Scan for the cell matching the given text and deliver its [X, Y] coordinate at center. 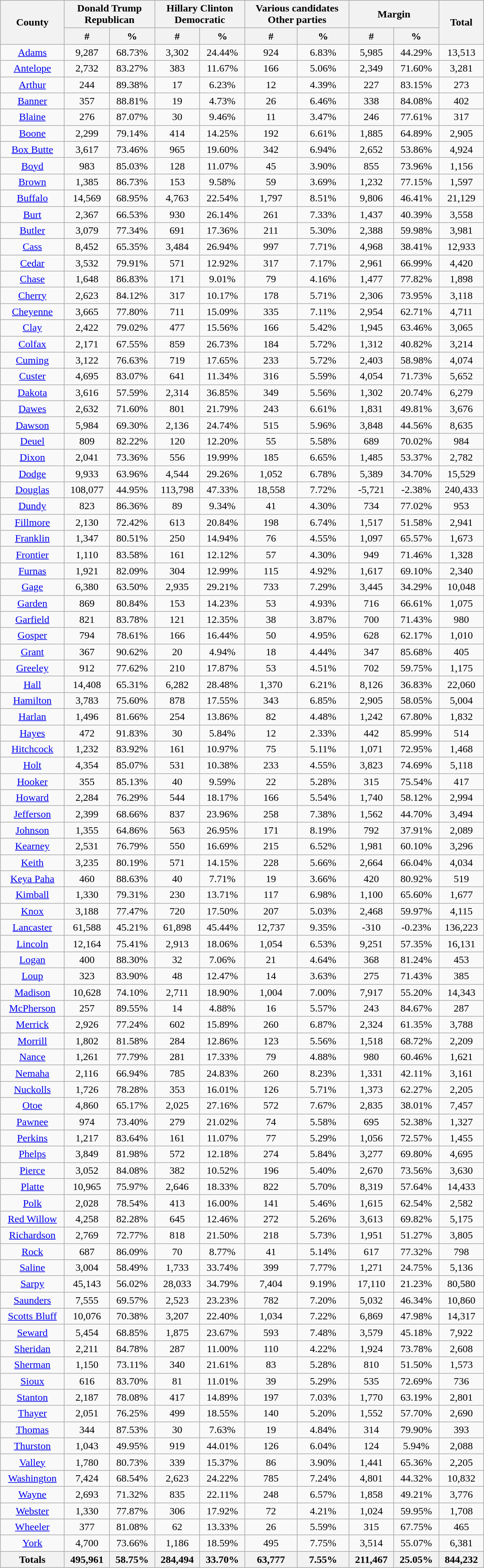
17.50% [222, 911]
68.73% [132, 52]
Cedar [32, 263]
66.94% [132, 1073]
3,122 [87, 360]
687 [87, 1251]
21.79% [222, 409]
68.54% [132, 1478]
1,562 [371, 814]
Red Willow [32, 1219]
3,445 [371, 587]
736 [461, 1381]
3,665 [87, 312]
64.86% [132, 830]
Lancaster [32, 927]
7,424 [87, 1478]
531 [177, 765]
79.14% [132, 133]
4.73% [222, 101]
1,150 [87, 1365]
953 [461, 506]
69.82% [416, 1219]
6.87% [323, 1025]
73.96% [416, 166]
2,088 [461, 1446]
3,558 [461, 214]
4,763 [177, 198]
5,004 [461, 700]
81 [177, 1381]
9.19% [323, 1284]
83.27% [132, 69]
6,381 [461, 1543]
73.46% [132, 149]
2,340 [461, 571]
15.89% [222, 1025]
1,921 [87, 571]
60.10% [416, 846]
5.66% [323, 863]
7,555 [87, 1300]
4,801 [371, 1478]
13.86% [222, 717]
2,711 [177, 992]
Webster [32, 1511]
1,780 [87, 1462]
83.92% [132, 749]
85.07% [132, 765]
258 [271, 814]
14.25% [222, 133]
460 [87, 879]
3,277 [371, 1154]
70.02% [416, 441]
810 [371, 1365]
14.23% [222, 603]
1,110 [87, 555]
Totals [32, 1559]
7.00% [323, 992]
499 [177, 1413]
121 [177, 619]
2,582 [461, 1203]
248 [271, 1494]
720 [177, 911]
Frontier [32, 555]
18.33% [222, 1187]
York [32, 1543]
21,129 [461, 198]
25.05% [416, 1559]
45.21% [132, 927]
66.53% [132, 214]
68.66% [132, 814]
Hillary ClintonDemocratic [200, 14]
5.20% [323, 1413]
4.22% [323, 1349]
38.41% [416, 247]
115 [271, 571]
34.79% [222, 1284]
17.65% [222, 360]
965 [177, 149]
184 [271, 344]
56.02% [132, 1284]
Dawes [32, 409]
Keith [32, 863]
6.74% [323, 522]
55.07% [416, 1543]
2,089 [461, 830]
1,312 [371, 344]
10.38% [222, 765]
9.01% [222, 279]
Garden [32, 603]
3,676 [461, 409]
3,188 [87, 911]
8,635 [461, 425]
90.62% [132, 652]
1,518 [371, 1041]
65.36% [416, 1462]
80.92% [416, 879]
88.63% [132, 879]
4.64% [323, 960]
47.33% [222, 490]
997 [271, 247]
3,532 [87, 263]
1,648 [87, 279]
81.98% [132, 1154]
Margin [394, 14]
338 [371, 101]
2,209 [461, 1041]
844,232 [461, 1559]
87.07% [132, 117]
46.41% [416, 198]
3.66% [323, 879]
7,917 [371, 992]
3,805 [461, 1235]
27.16% [222, 1106]
2,961 [371, 263]
-0.23% [416, 927]
7.29% [323, 587]
82.09% [132, 571]
76.29% [132, 798]
Saunders [32, 1300]
5.14% [323, 1251]
15.56% [222, 328]
420 [371, 879]
58.49% [132, 1268]
28.48% [222, 684]
59.97% [416, 911]
59.98% [416, 231]
Donald TrumpRepublican [109, 14]
3,484 [177, 247]
5,136 [461, 1268]
377 [87, 1527]
514 [461, 733]
73.40% [132, 1122]
1,441 [371, 1462]
22,060 [461, 684]
57.59% [132, 393]
198 [271, 522]
495 [271, 1543]
24.22% [222, 1478]
9.34% [222, 506]
2.33% [323, 733]
Washington [32, 1478]
51.27% [416, 1235]
1,924 [371, 1349]
10,965 [87, 1187]
2,732 [87, 69]
4,700 [87, 1543]
279 [177, 1122]
57.64% [416, 1187]
40.39% [416, 214]
1,455 [461, 1138]
14.89% [222, 1397]
4.39% [323, 85]
78.08% [132, 1397]
Hayes [32, 733]
1,468 [461, 749]
983 [87, 166]
22.54% [222, 198]
49.95% [132, 1446]
442 [371, 733]
78.54% [132, 1203]
801 [177, 409]
85.68% [416, 652]
69.10% [416, 571]
6.53% [323, 943]
3,494 [461, 814]
6.21% [323, 684]
273 [461, 85]
1,621 [461, 1057]
192 [271, 133]
81.08% [132, 1527]
254 [177, 717]
7.67% [323, 1106]
79.90% [416, 1430]
80.51% [132, 539]
702 [371, 668]
73.11% [132, 1365]
26.95% [222, 830]
405 [461, 652]
210 [177, 668]
81.58% [132, 1041]
59.75% [416, 668]
24.83% [222, 1073]
10,832 [461, 1478]
1,885 [371, 133]
22.11% [222, 1494]
4,924 [461, 149]
4,860 [87, 1106]
3,281 [461, 69]
Otoe [32, 1106]
Madison [32, 992]
61.35% [416, 1025]
68.72% [416, 1041]
924 [271, 52]
Gage [32, 587]
49.81% [416, 409]
82.22% [132, 441]
66.99% [416, 263]
1,075 [461, 603]
1,615 [371, 1203]
11.67% [222, 69]
1,242 [371, 717]
5,984 [87, 425]
197 [271, 1397]
77.80% [132, 312]
5.03% [323, 911]
51.58% [416, 522]
5.30% [323, 231]
3,207 [177, 1316]
78.28% [132, 1089]
5.11% [323, 749]
12.12% [222, 555]
38 [271, 619]
5.73% [323, 1235]
17.92% [222, 1511]
641 [177, 376]
16.01% [222, 1089]
-5,721 [371, 490]
23.23% [222, 1300]
1,271 [371, 1268]
1,485 [371, 457]
2,646 [177, 1187]
207 [271, 911]
Johnson [32, 830]
453 [461, 960]
617 [371, 1251]
McPherson [32, 1009]
123 [271, 1041]
58.12% [416, 798]
628 [371, 636]
Nance [32, 1057]
Stanton [32, 1397]
823 [87, 506]
40.82% [416, 344]
1,347 [87, 539]
Sheridan [32, 1349]
3,616 [87, 393]
74.69% [416, 765]
33.74% [222, 1268]
124 [371, 1446]
211,467 [371, 1559]
272 [271, 1219]
140 [271, 1413]
91.83% [132, 733]
593 [271, 1333]
1,708 [461, 1511]
719 [177, 360]
4.84% [323, 1430]
385 [461, 976]
45.44% [222, 927]
7.24% [323, 1478]
83.58% [132, 555]
822 [271, 1187]
65.31% [132, 684]
4,544 [177, 474]
Thayer [32, 1413]
7.06% [222, 960]
45.18% [416, 1333]
196 [271, 1170]
12.35% [222, 619]
316 [271, 376]
23.96% [222, 814]
413 [177, 1203]
Thurston [32, 1446]
7.22% [323, 1316]
57 [271, 555]
792 [371, 830]
84.78% [132, 1349]
18.59% [222, 1543]
878 [177, 700]
86.83% [132, 279]
88.81% [132, 101]
Hamilton [32, 700]
1,875 [177, 1333]
544 [177, 798]
28,033 [177, 1284]
Cass [32, 247]
18.55% [222, 1413]
343 [271, 700]
613 [177, 522]
84.67% [416, 1009]
73.78% [416, 1349]
12.46% [222, 1219]
Nemaha [32, 1073]
912 [87, 668]
6.23% [222, 85]
1,373 [371, 1089]
3,776 [461, 1494]
77.82% [416, 279]
10.52% [222, 1170]
113,798 [177, 490]
Box Butte [32, 149]
3,118 [461, 295]
339 [177, 1462]
86 [271, 1462]
798 [461, 1251]
17,110 [371, 1284]
Various candidatesOther parties [297, 14]
-310 [371, 927]
2,025 [177, 1106]
355 [87, 782]
83.70% [132, 1381]
1,797 [271, 198]
76.63% [132, 360]
5,652 [461, 376]
58.05% [416, 700]
1,770 [371, 1397]
3,981 [461, 231]
9,287 [87, 52]
1,617 [371, 571]
10,048 [461, 587]
1,186 [177, 1543]
72.57% [416, 1138]
17.87% [222, 668]
16 [271, 1009]
218 [271, 1235]
1,327 [461, 1122]
3.69% [323, 182]
20.74% [416, 393]
62.27% [416, 1089]
9.58% [222, 182]
Wheeler [32, 1527]
65.17% [132, 1106]
Phelps [32, 1154]
Antelope [32, 69]
74.10% [132, 992]
16.69% [222, 846]
3.47% [323, 117]
3,004 [87, 1268]
Burt [32, 214]
349 [271, 393]
22.40% [222, 1316]
399 [271, 1268]
21.02% [222, 1122]
44.32% [416, 1478]
1,052 [271, 474]
314 [371, 1430]
Sarpy [32, 1284]
18,558 [271, 490]
71.46% [416, 555]
80.84% [132, 603]
24.74% [222, 425]
77.32% [416, 1251]
80.73% [132, 1462]
69.80% [416, 1154]
12,933 [461, 247]
15.37% [222, 1462]
72 [271, 1511]
80.19% [132, 863]
10.97% [222, 749]
18 [271, 652]
14,343 [461, 992]
47.98% [416, 1316]
5.06% [323, 69]
53.86% [416, 149]
29.21% [222, 587]
Garfield [32, 619]
Clay [32, 328]
29.26% [222, 474]
Hooker [32, 782]
24.75% [416, 1268]
2,926 [87, 1025]
77 [271, 1138]
Hitchcock [32, 749]
616 [87, 1381]
794 [87, 636]
4,054 [371, 376]
77.61% [416, 117]
11.00% [222, 1349]
75.97% [132, 1187]
733 [271, 587]
402 [461, 101]
9,933 [87, 474]
2,051 [87, 1413]
495,961 [87, 1559]
477 [177, 328]
14.94% [222, 539]
1,898 [461, 279]
69.57% [132, 1300]
465 [461, 1527]
72.95% [416, 749]
4.44% [323, 652]
89 [177, 506]
261 [271, 214]
400 [87, 960]
61,898 [177, 927]
Adams [32, 52]
59 [271, 182]
89.38% [132, 85]
Douglas [32, 490]
10,860 [461, 1300]
1,034 [271, 1316]
36.85% [222, 393]
68.85% [132, 1333]
2,367 [87, 214]
5,985 [371, 52]
Logan [32, 960]
7.38% [323, 814]
1,004 [271, 992]
2,913 [177, 943]
4.94% [222, 652]
367 [87, 652]
62.17% [416, 636]
83.07% [132, 376]
821 [87, 619]
9.35% [323, 927]
556 [177, 457]
12.47% [222, 976]
984 [461, 441]
211 [271, 231]
70.38% [132, 1316]
4,034 [461, 863]
85.13% [132, 782]
82 [271, 717]
39 [271, 1381]
17.55% [222, 700]
9.46% [222, 117]
59.95% [416, 1511]
63.50% [132, 587]
215 [271, 846]
Sherman [32, 1365]
Arthur [32, 85]
76.79% [132, 846]
335 [271, 312]
Cuming [32, 360]
14,408 [87, 684]
Furnas [32, 571]
869 [87, 603]
77.79% [132, 1057]
Fillmore [32, 522]
15,529 [461, 474]
1,331 [371, 1073]
63.19% [416, 1397]
472 [87, 733]
86.09% [132, 1251]
2,116 [87, 1073]
4,968 [371, 247]
15.09% [222, 312]
1,673 [461, 539]
1,945 [371, 328]
5,032 [371, 1300]
Howard [32, 798]
10,076 [87, 1316]
4,711 [461, 312]
Nuckolls [32, 1089]
809 [87, 441]
4,354 [87, 765]
7.33% [323, 214]
19.99% [222, 457]
11.01% [222, 1381]
974 [87, 1122]
73.36% [132, 457]
711 [177, 312]
36.83% [416, 684]
3,788 [461, 1025]
21.50% [222, 1235]
6,279 [461, 393]
519 [461, 879]
8,452 [87, 247]
Seward [32, 1333]
Sioux [32, 1381]
Jefferson [32, 814]
Deuel [32, 441]
7.63% [222, 1430]
17.33% [222, 1057]
227 [371, 85]
24.44% [222, 52]
3,848 [371, 425]
Platte [32, 1187]
8,126 [371, 684]
7.48% [323, 1333]
89.55% [132, 1009]
1,328 [461, 555]
1,302 [371, 393]
353 [177, 1089]
16.44% [222, 636]
2,782 [461, 457]
4,420 [461, 263]
128 [177, 166]
Boyd [32, 166]
26.73% [222, 344]
14,317 [461, 1316]
10,628 [87, 992]
347 [371, 652]
782 [271, 1300]
83.64% [132, 1138]
5.70% [323, 1187]
1,097 [371, 539]
14,433 [461, 1187]
83.15% [416, 85]
357 [87, 101]
1,573 [461, 1365]
2,399 [87, 814]
1,726 [87, 1089]
855 [371, 166]
12.18% [222, 1154]
2,690 [461, 1413]
6,380 [87, 587]
700 [371, 619]
1,858 [371, 1494]
75 [271, 749]
8.23% [323, 1073]
16,131 [461, 943]
3,214 [461, 344]
45,143 [87, 1284]
62.54% [416, 1203]
3,296 [461, 846]
67.75% [416, 1527]
5,389 [371, 474]
6.52% [323, 846]
Franklin [32, 539]
859 [177, 344]
83.90% [132, 976]
Colfax [32, 344]
32 [177, 960]
Kearney [32, 846]
Harlan [32, 717]
4.48% [323, 717]
1,477 [371, 279]
2,670 [371, 1170]
21.61% [222, 1365]
76.25% [132, 1413]
7.55% [323, 1559]
1,802 [87, 1041]
65.35% [132, 247]
67.80% [416, 717]
Cherry [32, 295]
340 [177, 1365]
60.46% [416, 1057]
645 [177, 1219]
12,737 [271, 927]
Wayne [32, 1494]
66.04% [416, 863]
4,074 [461, 360]
72.69% [416, 1381]
Chase [32, 279]
7.72% [323, 490]
6.46% [323, 101]
1,261 [87, 1057]
12.20% [222, 441]
61,588 [87, 927]
110 [271, 1349]
44.56% [416, 425]
8.77% [222, 1251]
19.60% [222, 149]
57.35% [416, 943]
20.84% [222, 522]
66.61% [416, 603]
2,314 [177, 393]
1,552 [371, 1413]
75.60% [132, 700]
2,187 [87, 1397]
17 [177, 85]
835 [177, 1494]
88.30% [132, 960]
Greeley [32, 668]
117 [271, 895]
67.55% [132, 344]
38.01% [416, 1106]
34.70% [416, 474]
81.24% [416, 960]
7.77% [323, 1268]
344 [87, 1430]
11.34% [222, 376]
79.91% [132, 263]
Blaine [32, 117]
Keya Paha [32, 879]
4.92% [323, 571]
5.26% [323, 1219]
9,251 [371, 943]
Gosper [32, 636]
1,951 [371, 1235]
4,258 [87, 1219]
342 [271, 149]
5.54% [323, 798]
136,223 [461, 927]
Dakota [32, 393]
2,349 [371, 69]
62.71% [416, 312]
4.93% [323, 603]
Polk [32, 1203]
5.40% [323, 1170]
77.87% [132, 1511]
18.06% [222, 943]
9.59% [222, 782]
46.34% [416, 1300]
34.29% [416, 587]
Butler [32, 231]
79.02% [132, 328]
1,832 [461, 717]
33.70% [222, 1559]
1,043 [87, 1446]
178 [271, 295]
383 [177, 69]
63.96% [132, 474]
6.65% [323, 457]
72.77% [132, 1235]
Knox [32, 911]
1,010 [461, 636]
5.42% [323, 328]
Cheyenne [32, 312]
4.21% [323, 1511]
2,403 [371, 360]
3,079 [87, 231]
244 [87, 85]
26.14% [222, 214]
Banner [32, 101]
2,632 [87, 409]
5.96% [323, 425]
3,617 [87, 149]
2,769 [87, 1235]
2,211 [87, 1349]
2,028 [87, 1203]
6.57% [323, 1494]
68.95% [132, 198]
1,517 [371, 522]
23.67% [222, 1333]
2,941 [461, 522]
Hall [32, 684]
2,284 [87, 798]
393 [461, 1430]
2,994 [461, 798]
602 [177, 1025]
3,065 [461, 328]
11 [271, 117]
71.32% [132, 1494]
20 [177, 652]
695 [371, 1122]
7.11% [323, 312]
1,370 [271, 684]
13.71% [222, 895]
Custer [32, 376]
70 [177, 1251]
Buffalo [32, 198]
2,171 [87, 344]
Rock [32, 1251]
77.24% [132, 1025]
Total [461, 22]
2,954 [371, 312]
18.90% [222, 992]
64.89% [416, 133]
7,404 [271, 1284]
86.73% [132, 182]
4.51% [323, 668]
185 [271, 457]
1,385 [87, 182]
5.46% [323, 1203]
230 [177, 895]
1,496 [87, 717]
Thomas [32, 1430]
1,217 [87, 1138]
12.99% [222, 571]
250 [177, 539]
Morrill [32, 1041]
7,457 [461, 1106]
2,608 [461, 1349]
818 [177, 1235]
13.33% [222, 1527]
550 [177, 846]
7.17% [323, 263]
12.86% [222, 1041]
281 [177, 1057]
53.37% [416, 457]
284,494 [177, 1559]
1,156 [461, 166]
246 [371, 117]
8.51% [323, 198]
535 [371, 1381]
Brown [32, 182]
65.57% [416, 539]
Pierce [32, 1170]
75.41% [132, 943]
3,613 [371, 1219]
284 [177, 1041]
2,422 [87, 328]
108,077 [87, 490]
83 [271, 1365]
3,823 [371, 765]
Holt [32, 765]
73.95% [416, 295]
949 [371, 555]
80,580 [461, 1284]
5.94% [416, 1446]
3,579 [371, 1333]
6.04% [323, 1446]
306 [177, 1511]
Richardson [32, 1235]
2,324 [371, 1025]
414 [177, 133]
18.17% [222, 798]
2,136 [177, 425]
71.73% [416, 376]
45 [271, 166]
6,869 [371, 1316]
77.02% [416, 506]
72.42% [132, 522]
77.15% [416, 182]
141 [271, 1203]
Scotts Bluff [32, 1316]
1,831 [371, 409]
6.98% [323, 895]
12.92% [222, 263]
323 [87, 976]
689 [371, 441]
919 [177, 1446]
1,071 [371, 749]
44.70% [416, 814]
1,733 [177, 1268]
74 [271, 1122]
304 [177, 571]
3,849 [87, 1154]
14.15% [222, 863]
7,922 [461, 1333]
3,052 [87, 1170]
78.61% [132, 636]
17.36% [222, 231]
-2.38% [416, 490]
65.60% [416, 895]
1,024 [371, 1511]
73.56% [416, 1170]
3,630 [461, 1170]
Dodge [32, 474]
37.91% [416, 830]
930 [177, 214]
Dixon [32, 457]
4.16% [323, 279]
Loup [32, 976]
63.46% [416, 328]
79.31% [132, 895]
63,777 [271, 1559]
57.70% [416, 1413]
6.78% [323, 474]
120 [177, 441]
1,677 [461, 895]
22 [271, 782]
26.94% [222, 247]
21.23% [416, 1284]
42.11% [416, 1073]
Saline [32, 1268]
2,652 [371, 149]
1,100 [371, 895]
6.94% [323, 149]
3.63% [323, 976]
2,531 [87, 846]
Dawson [32, 425]
86.36% [132, 506]
2,835 [371, 1106]
2,041 [87, 457]
3,302 [177, 52]
2,299 [87, 133]
50 [271, 636]
12,164 [87, 943]
5,118 [461, 765]
2,664 [371, 863]
734 [371, 506]
76 [271, 539]
84.12% [132, 295]
8,319 [371, 1187]
Perkins [32, 1138]
3,235 [87, 863]
County [32, 22]
4,115 [461, 911]
44.01% [222, 1446]
3,514 [371, 1543]
1,740 [371, 798]
85.03% [132, 166]
58.98% [416, 360]
3.87% [323, 619]
55.20% [416, 992]
1,981 [371, 846]
837 [177, 814]
62 [177, 1527]
6.83% [323, 52]
77.34% [132, 231]
515 [271, 425]
51.50% [416, 1365]
2,130 [87, 522]
44.95% [132, 490]
Pawnee [32, 1122]
Dundy [32, 506]
691 [177, 231]
716 [371, 603]
52.38% [416, 1122]
5,175 [461, 1219]
44.29% [416, 52]
14,569 [87, 198]
21 [271, 960]
228 [271, 863]
2,388 [371, 231]
77.62% [132, 668]
1,597 [461, 182]
87.53% [132, 1430]
368 [371, 960]
6.85% [323, 700]
13,513 [461, 52]
274 [271, 1154]
257 [87, 1009]
69.30% [132, 425]
81.66% [132, 717]
85.99% [416, 733]
1,437 [371, 214]
10.17% [222, 295]
Grant [32, 652]
48 [177, 976]
1,175 [461, 668]
7.20% [323, 1300]
6,282 [177, 684]
Lincoln [32, 943]
7.03% [323, 1397]
49.21% [416, 1494]
563 [177, 830]
240,433 [461, 490]
4.95% [323, 636]
275 [371, 976]
1,056 [371, 1138]
82.28% [132, 1219]
Boone [32, 133]
2,468 [371, 911]
5.57% [323, 1009]
75.54% [416, 782]
5,454 [87, 1333]
Kimball [32, 895]
2,693 [87, 1494]
276 [87, 117]
77.47% [132, 911]
382 [177, 1170]
16.00% [222, 1203]
73.66% [132, 1543]
2,306 [371, 295]
7.75% [323, 1543]
Merrick [32, 1025]
2,935 [177, 587]
1,355 [87, 830]
Valley [32, 1462]
2,801 [461, 1397]
3,161 [461, 1073]
58.75% [132, 1559]
55 [271, 441]
1,054 [271, 943]
83.78% [132, 619]
3,783 [87, 700]
9,806 [371, 198]
8.19% [323, 830]
2,523 [177, 1300]
